For the text-containing cell, return its midpoint in [x, y] coordinate format. 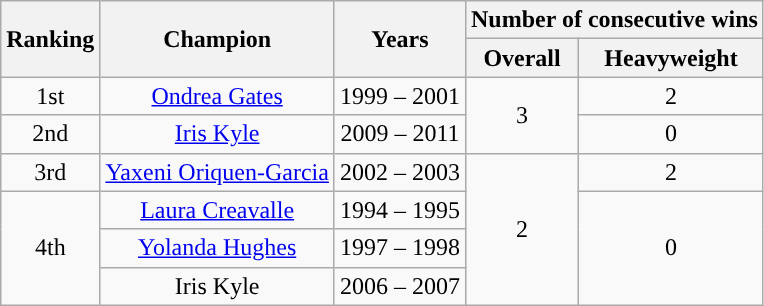
3rd [50, 172]
Laura Creavalle [218, 210]
2006 – 2007 [400, 286]
Ranking [50, 39]
Yaxeni Oriquen-Garcia [218, 172]
Overall [522, 58]
3 [522, 115]
Ondrea Gates [218, 96]
1st [50, 96]
Number of consecutive wins [614, 20]
1994 – 1995 [400, 210]
2002 – 2003 [400, 172]
1997 – 1998 [400, 248]
1999 – 2001 [400, 96]
Yolanda Hughes [218, 248]
2nd [50, 134]
2009 – 2011 [400, 134]
Champion [218, 39]
Heavyweight [672, 58]
4th [50, 248]
Years [400, 39]
